Locate the cell with the specified text and output its (X, Y) center coordinate. 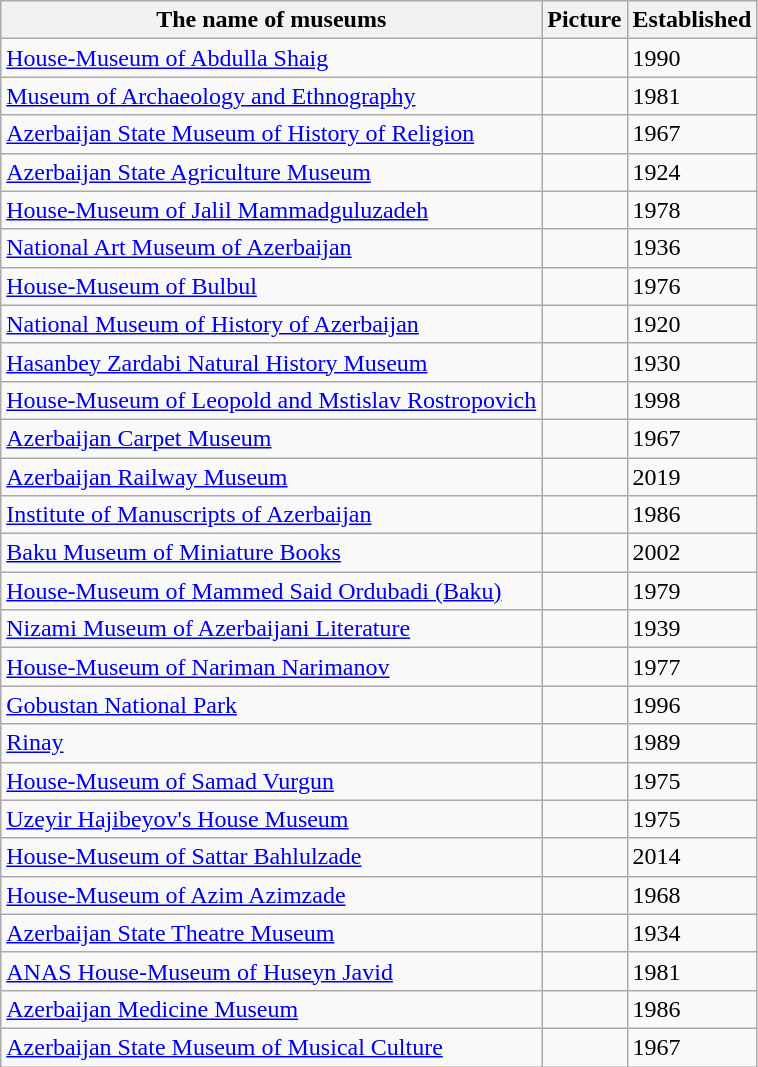
Hasanbey Zardabi Natural History Museum (272, 362)
Azerbaijan Medicine Museum (272, 1009)
1968 (692, 895)
Azerbaijan State Museum of History of Religion (272, 134)
1977 (692, 667)
Nizami Museum of Azerbaijani Literature (272, 629)
Gobustan National Park (272, 705)
1978 (692, 210)
Established (692, 20)
House-Museum of Azim Azimzade (272, 895)
Azerbaijan State Agriculture Museum (272, 172)
House-Museum of Nariman Narimanov (272, 667)
House-Museum of Sattar Bahlulzade (272, 857)
Azerbaijan State Museum of Musical Culture (272, 1047)
Azerbaijan Railway Museum (272, 477)
1924 (692, 172)
House-Museum of Mammed Said Ordubadi (Baku) (272, 591)
National Art Museum of Azerbaijan (272, 248)
House-Museum of Bulbul (272, 286)
House-Museum of Jalil Mammadguluzadeh (272, 210)
1990 (692, 58)
1996 (692, 705)
Picture (584, 20)
Azerbaijan State Theatre Museum (272, 933)
1920 (692, 324)
Institute of Manuscripts of Azerbaijan (272, 515)
2002 (692, 553)
2019 (692, 477)
The name of museums (272, 20)
2014 (692, 857)
1930 (692, 362)
1934 (692, 933)
National Museum of History of Azerbaijan (272, 324)
Rinay (272, 743)
1979 (692, 591)
1936 (692, 248)
House-Museum of Abdulla Shaig (272, 58)
House-Museum of Leopold and Mstislav Rostropovich (272, 400)
Azerbaijan Carpet Museum (272, 438)
Uzeyir Hajibeyov's House Museum (272, 819)
House-Museum of Samad Vurgun (272, 781)
1998 (692, 400)
1976 (692, 286)
1939 (692, 629)
ANAS House-Museum of Huseyn Javid (272, 971)
Baku Museum of Miniature Books (272, 553)
1989 (692, 743)
Museum of Archaeology and Ethnography (272, 96)
